Pinpoint the cell where the given text exists, returning its [x, y] midpoint coordinate. 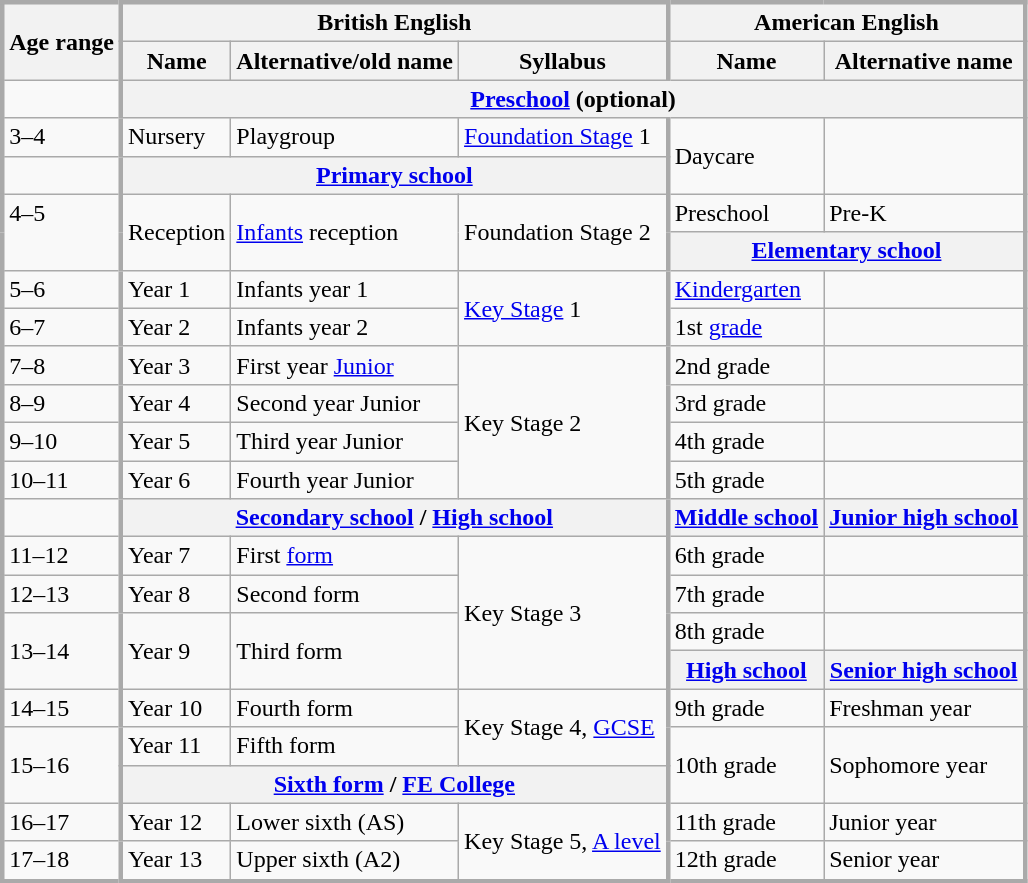
Infants year 2 [345, 327]
Junior high school [925, 518]
Kindergarten [746, 289]
Year 13 [176, 861]
4th grade [746, 441]
Third form [345, 651]
Playgroup [345, 137]
15–16 [62, 765]
2nd grade [746, 365]
Freshman year [925, 708]
9–10 [62, 441]
Fourth form [345, 708]
British English [394, 22]
11–12 [62, 556]
Year 2 [176, 327]
Preschool (optional) [573, 99]
Third year Junior [345, 441]
Second year Junior [345, 403]
6–7 [62, 327]
4–5 [62, 232]
First form [345, 556]
6th grade [746, 556]
Lower sixth (AS) [345, 822]
1st grade [746, 327]
Key Stage 1 [564, 308]
Year 7 [176, 556]
Year 3 [176, 365]
Year 8 [176, 594]
Year 1 [176, 289]
Sophomore year [925, 765]
Alternative name [925, 61]
Year 12 [176, 822]
Middle school [746, 518]
Secondary school / High school [394, 518]
17–18 [62, 861]
7–8 [62, 365]
Sixth form / FE College [394, 784]
Year 11 [176, 746]
Primary school [394, 175]
First year Junior [345, 365]
Nursery [176, 137]
Key Stage 2 [564, 422]
High school [746, 670]
12th grade [746, 861]
Key Stage 3 [564, 613]
Senior high school [925, 670]
Daycare [746, 156]
Key Stage 4, GCSE [564, 727]
Foundation Stage 1 [564, 137]
Year 5 [176, 441]
Second form [345, 594]
Preschool [746, 213]
5–6 [62, 289]
Reception [176, 232]
Fourth year Junior [345, 479]
Syllabus [564, 61]
Pre-K [925, 213]
Foundation Stage 2 [564, 232]
10–11 [62, 479]
5th grade [746, 479]
11th grade [746, 822]
12–13 [62, 594]
Year 4 [176, 403]
13–14 [62, 651]
Year 10 [176, 708]
Year 9 [176, 651]
3–4 [62, 137]
Age range [62, 41]
Fifth form [345, 746]
Year 6 [176, 479]
8th grade [746, 632]
Upper sixth (A2) [345, 861]
16–17 [62, 822]
14–15 [62, 708]
Infants reception [345, 232]
3rd grade [746, 403]
Senior year [925, 861]
8–9 [62, 403]
Key Stage 5, A level [564, 842]
Infants year 1 [345, 289]
7th grade [746, 594]
Junior year [925, 822]
Alternative/old name [345, 61]
9th grade [746, 708]
Elementary school [846, 251]
American English [846, 22]
10th grade [746, 765]
